Identify which cell holds the provided text, then report its [X, Y] central coordinate. 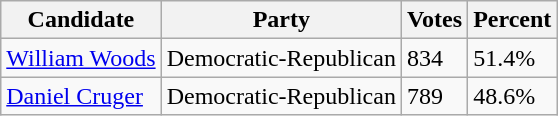
Percent [512, 20]
Candidate [81, 20]
834 [434, 58]
789 [434, 96]
Votes [434, 20]
William Woods [81, 58]
51.4% [512, 58]
Daniel Cruger [81, 96]
Party [281, 20]
48.6% [512, 96]
